Find where the given text appears and provide that cell's center as (x, y) coordinate. 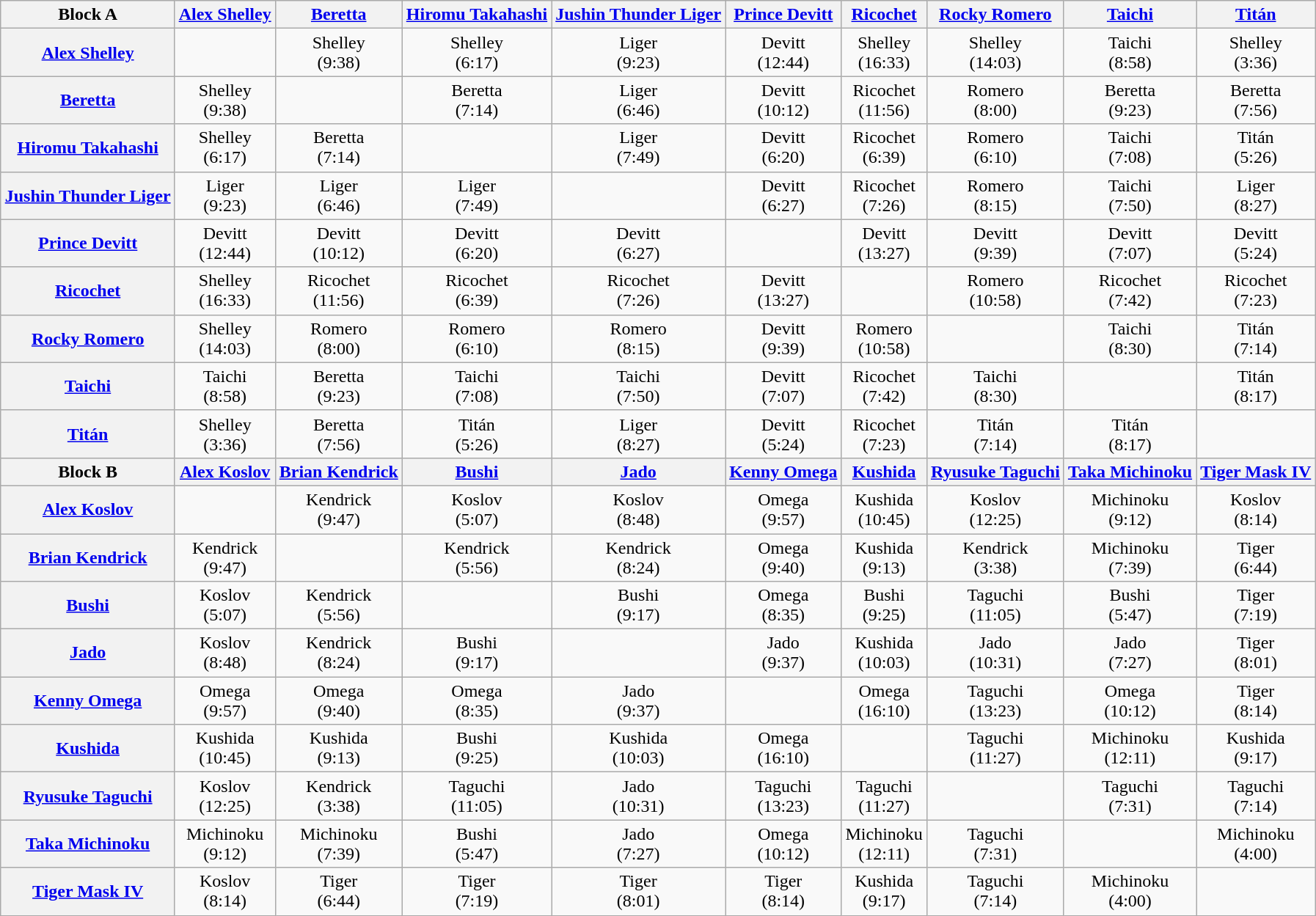
Block A (88, 15)
Block B (88, 472)
